Return the (X, Y) coordinate for the center point of the cell that contains the specified text.  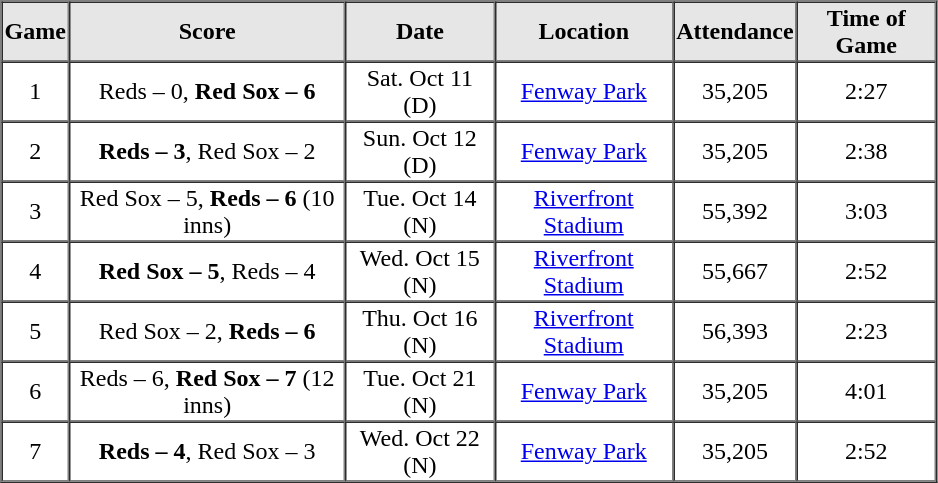
Location (584, 32)
Tue. Oct 21 (N) (420, 392)
Red Sox – 2, Reds – 6 (208, 332)
Game (36, 32)
56,393 (734, 332)
55,667 (734, 272)
Reds – 0, Red Sox – 6 (208, 92)
2:38 (866, 152)
Red Sox – 5, Reds – 6 (10 inns) (208, 212)
Red Sox – 5, Reds – 4 (208, 272)
5 (36, 332)
Reds – 4, Red Sox – 3 (208, 452)
Thu. Oct 16 (N) (420, 332)
3:03 (866, 212)
2:27 (866, 92)
Reds – 6, Red Sox – 7 (12 inns) (208, 392)
1 (36, 92)
Score (208, 32)
4 (36, 272)
Sat. Oct 11 (D) (420, 92)
Tue. Oct 14 (N) (420, 212)
6 (36, 392)
Wed. Oct 15 (N) (420, 272)
Reds – 3, Red Sox – 2 (208, 152)
55,392 (734, 212)
2 (36, 152)
Attendance (734, 32)
Date (420, 32)
Wed. Oct 22 (N) (420, 452)
4:01 (866, 392)
3 (36, 212)
Sun. Oct 12 (D) (420, 152)
7 (36, 452)
2:23 (866, 332)
Time of Game (866, 32)
